Identify which cell holds the provided text, then report its (X, Y) central coordinate. 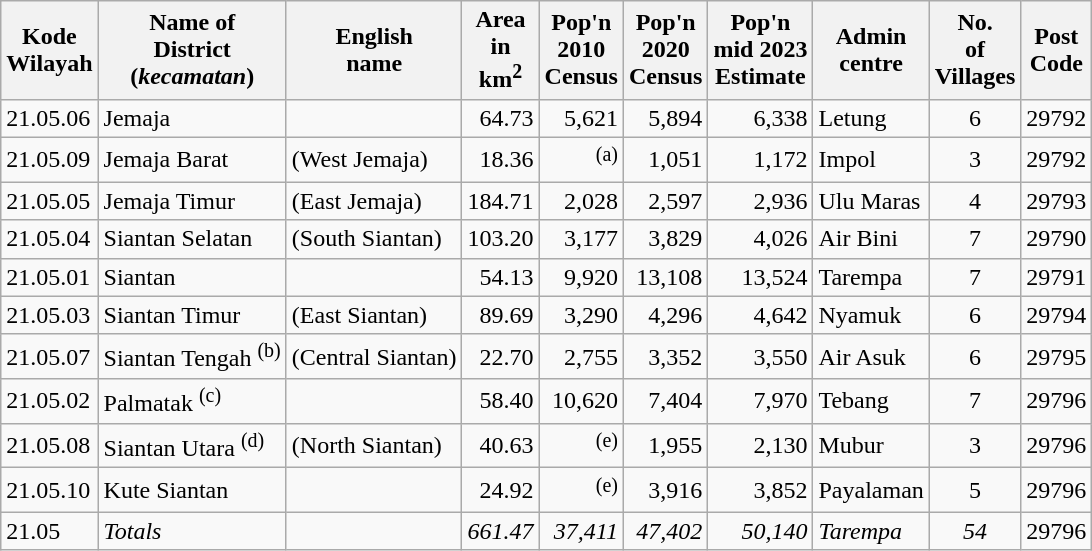
Siantan Selatan (192, 239)
Mubur (871, 446)
(North Siantan) (374, 446)
Siantan (192, 277)
21.05.05 (50, 201)
89.69 (500, 315)
7,970 (760, 402)
4,296 (665, 315)
3,352 (665, 356)
13,524 (760, 277)
2,028 (581, 201)
(West Jemaja) (374, 160)
2,130 (760, 446)
Kute Siantan (192, 490)
64.73 (500, 118)
Palmatak (c) (192, 402)
(South Siantan) (374, 239)
40.63 (500, 446)
(East Jemaja) (374, 201)
21.05.02 (50, 402)
29794 (1056, 315)
10,620 (581, 402)
24.92 (500, 490)
Jemaja Barat (192, 160)
Jemaja (192, 118)
21.05.07 (50, 356)
1,955 (665, 446)
661.47 (500, 531)
3,916 (665, 490)
3,177 (581, 239)
Ulu Maras (871, 201)
7,404 (665, 402)
21.05.10 (50, 490)
21.05.01 (50, 277)
6,338 (760, 118)
54 (975, 531)
4,026 (760, 239)
18.36 (500, 160)
Area inkm2 (500, 50)
Pop'n2010Census (581, 50)
No.ofVillages (975, 50)
Air Asuk (871, 356)
Siantan Timur (192, 315)
3,852 (760, 490)
2,936 (760, 201)
47,402 (665, 531)
Letung (871, 118)
2,755 (581, 356)
22.70 (500, 356)
5,894 (665, 118)
37,411 (581, 531)
54.13 (500, 277)
(Central Siantan) (374, 356)
4,642 (760, 315)
3,290 (581, 315)
Totals (192, 531)
Air Bini (871, 239)
103.20 (500, 239)
Kode Wilayah (50, 50)
50,140 (760, 531)
9,920 (581, 277)
Siantan Tengah (b) (192, 356)
2,597 (665, 201)
58.40 (500, 402)
Name of District(kecamatan) (192, 50)
21.05 (50, 531)
21.05.06 (50, 118)
4 (975, 201)
Nyamuk (871, 315)
29795 (1056, 356)
5,621 (581, 118)
Impol (871, 160)
Pop'n2020Census (665, 50)
(a) (581, 160)
21.05.08 (50, 446)
(East Siantan) (374, 315)
29791 (1056, 277)
Siantan Utara (d) (192, 446)
Englishname (374, 50)
3,829 (665, 239)
5 (975, 490)
29793 (1056, 201)
Tebang (871, 402)
Jemaja Timur (192, 201)
Admincentre (871, 50)
13,108 (665, 277)
184.71 (500, 201)
Payalaman (871, 490)
1,172 (760, 160)
21.05.09 (50, 160)
Pop'nmid 2023Estimate (760, 50)
29790 (1056, 239)
21.05.03 (50, 315)
1,051 (665, 160)
3,550 (760, 356)
21.05.04 (50, 239)
PostCode (1056, 50)
